From the cell containing the given text, extract its center point as (X, Y) coordinate. 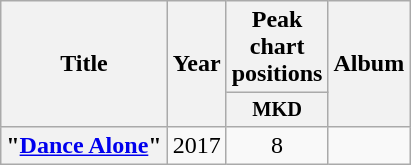
8 (277, 145)
"Dance Alone" (84, 145)
MKD (277, 110)
Year (196, 64)
Album (369, 64)
Title (84, 64)
2017 (196, 145)
Peak chart positions (277, 47)
